Find where the given text appears and provide that cell's center as [X, Y] coordinate. 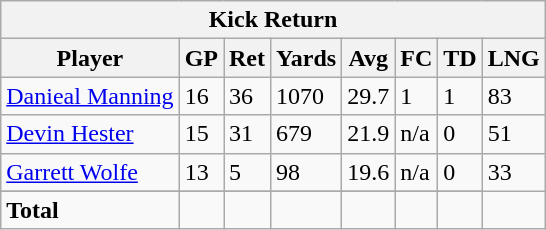
33 [514, 172]
5 [248, 172]
29.7 [368, 96]
19.6 [368, 172]
83 [514, 96]
13 [201, 172]
Total [90, 210]
GP [201, 58]
TD [460, 58]
Player [90, 58]
Kick Return [273, 20]
Devin Hester [90, 134]
21.9 [368, 134]
98 [306, 172]
Yards [306, 58]
36 [248, 96]
679 [306, 134]
31 [248, 134]
LNG [514, 58]
Ret [248, 58]
16 [201, 96]
51 [514, 134]
Avg [368, 58]
Garrett Wolfe [90, 172]
1070 [306, 96]
15 [201, 134]
Danieal Manning [90, 96]
FC [416, 58]
